Locate the cell with the specified text and output its (X, Y) center coordinate. 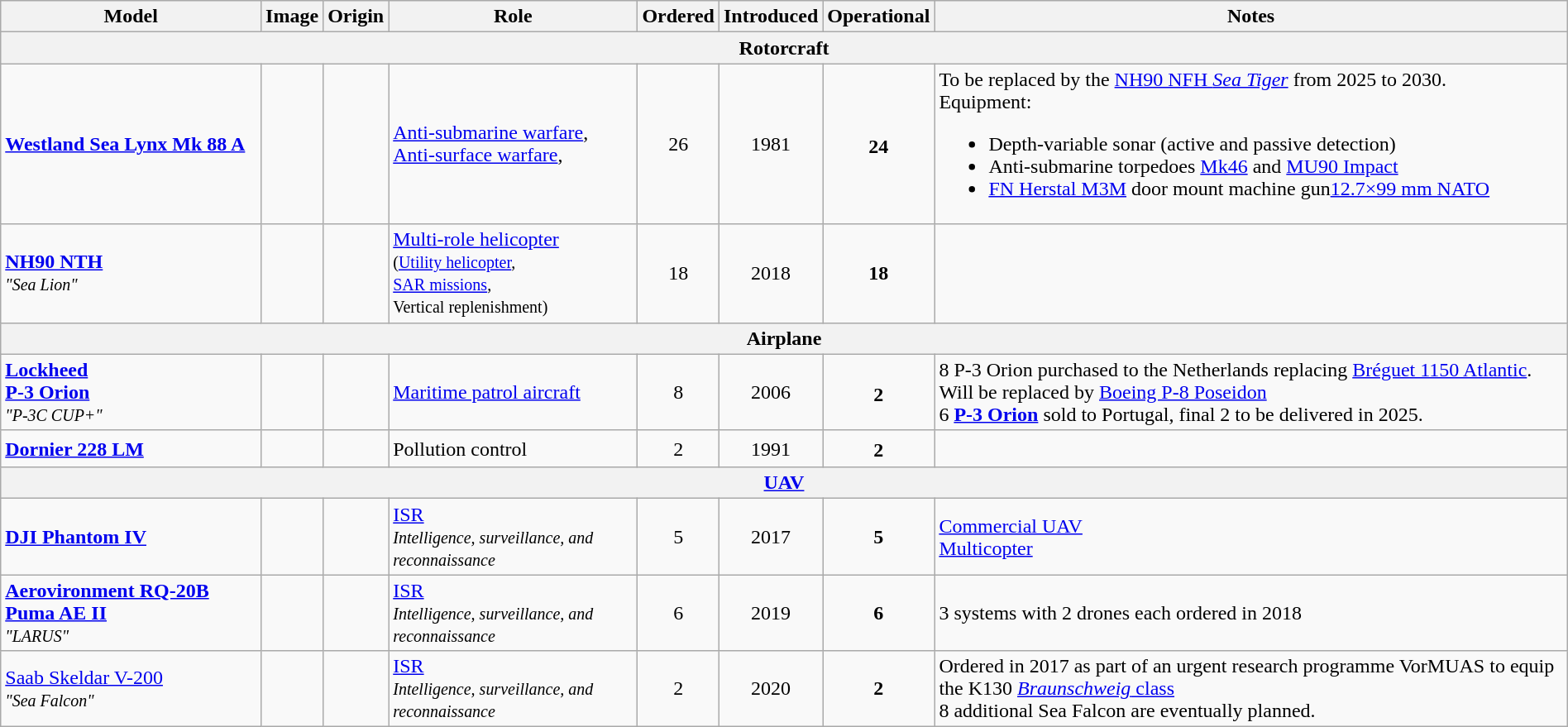
Saab Skeldar V-200"Sea Falcon" (131, 689)
2019 (771, 613)
Westland Sea Lynx Mk 88 A (131, 144)
LockheedP-3 Orion"P-3C CUP+" (131, 392)
Role (513, 17)
Multi-role helicopter(Utility helicopter,SAR missions,Vertical replenishment) (513, 273)
2018 (771, 273)
Commercial UAVMulticopter (1250, 537)
Aerovironment RQ-20B Puma AE II"LARUS" (131, 613)
2017 (771, 537)
Notes (1250, 17)
8 (678, 392)
Anti-submarine warfare,Anti-surface warfare, (513, 144)
Origin (356, 17)
Rotorcraft (784, 48)
Maritime patrol aircraft (513, 392)
UAV (784, 483)
NH90 NTH"Sea Lion" (131, 273)
24 (878, 144)
Model (131, 17)
3 systems with 2 drones each ordered in 2018 (1250, 613)
Pollution control (513, 448)
Operational (878, 17)
Ordered (678, 17)
2020 (771, 689)
Ordered in 2017 as part of an urgent research programme VorMUAS to equip the K130 Braunschweig class8 additional Sea Falcon are eventually planned. (1250, 689)
26 (678, 144)
1991 (771, 448)
Introduced (771, 17)
DJI Phantom IV (131, 537)
1981 (771, 144)
Image (293, 17)
Airplane (784, 338)
2006 (771, 392)
Dornier 228 LM (131, 448)
